Identify which cell holds the provided text, then report its (X, Y) central coordinate. 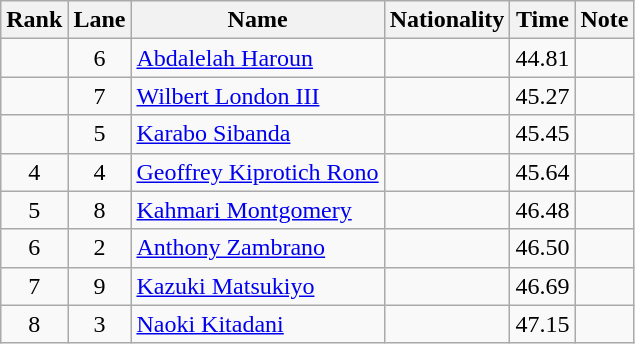
Kahmari Montgomery (258, 210)
Kazuki Matsukiyo (258, 286)
Wilbert London III (258, 96)
44.81 (542, 58)
Geoffrey Kiprotich Rono (258, 172)
Nationality (447, 20)
45.27 (542, 96)
3 (100, 324)
9 (100, 286)
Karabo Sibanda (258, 134)
2 (100, 248)
Anthony Zambrano (258, 248)
45.64 (542, 172)
Naoki Kitadani (258, 324)
45.45 (542, 134)
46.69 (542, 286)
Abdalelah Haroun (258, 58)
47.15 (542, 324)
Rank (34, 20)
46.50 (542, 248)
Name (258, 20)
Time (542, 20)
Note (604, 20)
46.48 (542, 210)
Lane (100, 20)
